Pinpoint the cell where the given text exists, returning its [x, y] midpoint coordinate. 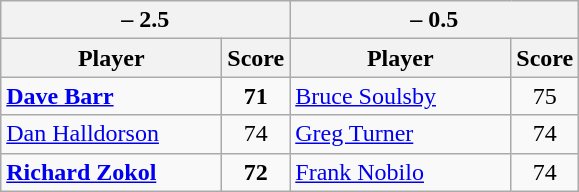
Frank Nobilo [400, 172]
71 [256, 96]
Richard Zokol [112, 172]
72 [256, 172]
Bruce Soulsby [400, 96]
75 [545, 96]
Dave Barr [112, 96]
Greg Turner [400, 134]
– 2.5 [146, 20]
– 0.5 [434, 20]
Dan Halldorson [112, 134]
